For the text-containing cell, return its midpoint in (X, Y) coordinate format. 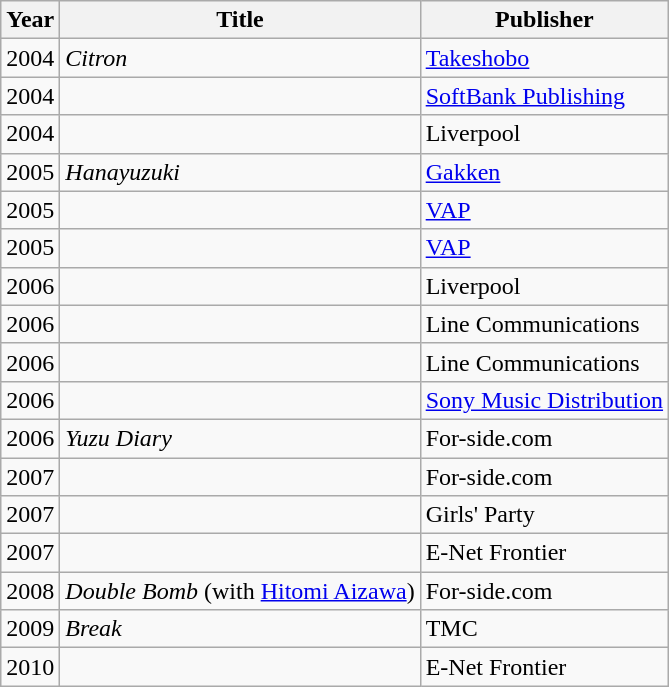
Double Bomb (with Hitomi Aizawa) (240, 591)
2010 (30, 667)
SoftBank Publishing (544, 96)
TMC (544, 629)
2008 (30, 591)
Year (30, 20)
Hanayuzuki (240, 172)
Girls' Party (544, 515)
Takeshobo (544, 58)
Sony Music Distribution (544, 400)
Title (240, 20)
Gakken (544, 172)
Citron (240, 58)
Break (240, 629)
2009 (30, 629)
Publisher (544, 20)
Yuzu Diary (240, 438)
